Extract the [x, y] coordinate from the center of the cell holding the provided text.  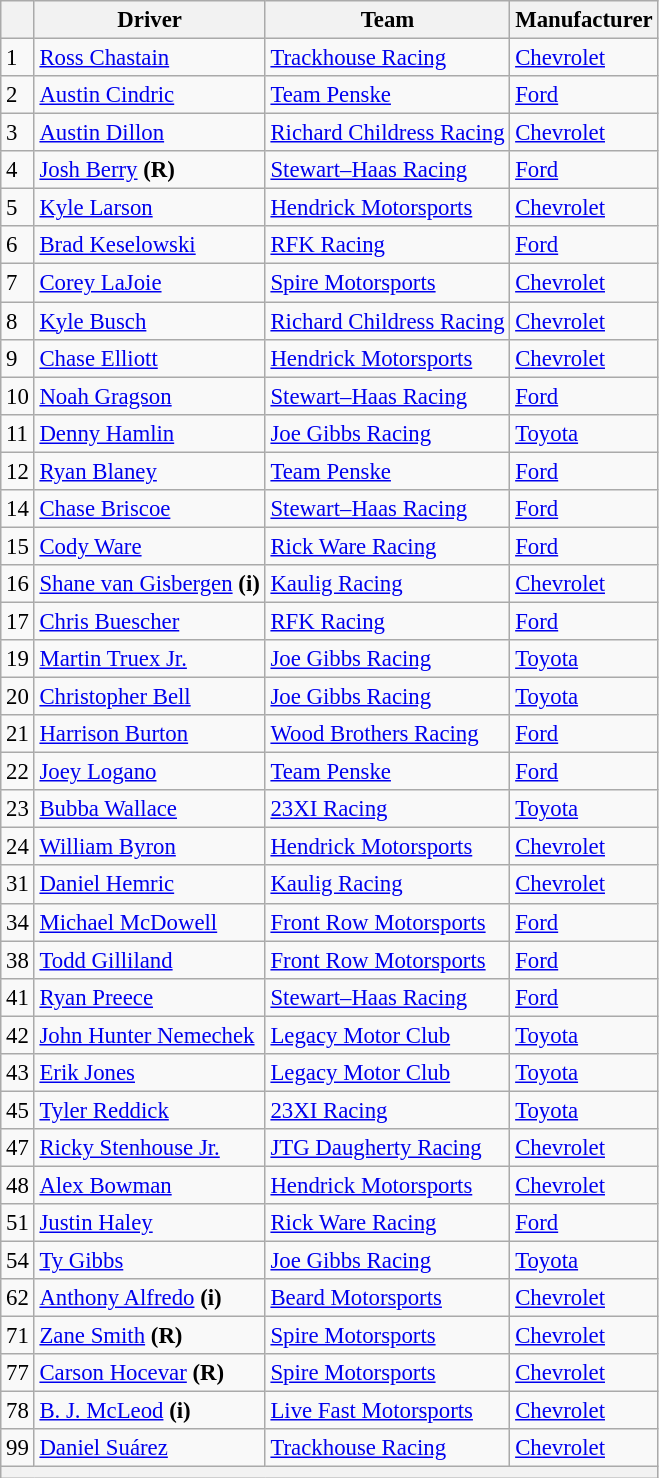
10 [18, 396]
Driver [150, 20]
78 [18, 1411]
Justin Haley [150, 1223]
8 [18, 321]
4 [18, 170]
16 [18, 584]
Kyle Larson [150, 208]
23 [18, 809]
11 [18, 433]
B. J. McLeod (i) [150, 1411]
41 [18, 997]
Daniel Hemric [150, 885]
77 [18, 1373]
9 [18, 358]
Daniel Suárez [150, 1449]
Michael McDowell [150, 922]
Zane Smith (R) [150, 1336]
21 [18, 734]
Chase Briscoe [150, 509]
Harrison Burton [150, 734]
2 [18, 95]
Denny Hamlin [150, 433]
Team [388, 20]
14 [18, 509]
Austin Dillon [150, 133]
Bubba Wallace [150, 809]
Tyler Reddick [150, 1110]
Ryan Preece [150, 997]
John Hunter Nemechek [150, 1035]
24 [18, 847]
5 [18, 208]
7 [18, 283]
Alex Bowman [150, 1185]
Joey Logano [150, 772]
99 [18, 1449]
38 [18, 960]
34 [18, 922]
43 [18, 1073]
12 [18, 471]
Beard Motorsports [388, 1298]
54 [18, 1261]
47 [18, 1148]
Erik Jones [150, 1073]
15 [18, 546]
JTG Daugherty Racing [388, 1148]
Todd Gilliland [150, 960]
22 [18, 772]
Kyle Busch [150, 321]
51 [18, 1223]
William Byron [150, 847]
Live Fast Motorsports [388, 1411]
Corey LaJoie [150, 283]
Manufacturer [584, 20]
48 [18, 1185]
Christopher Bell [150, 697]
Ricky Stenhouse Jr. [150, 1148]
62 [18, 1298]
Josh Berry (R) [150, 170]
20 [18, 697]
42 [18, 1035]
31 [18, 885]
71 [18, 1336]
17 [18, 621]
Noah Gragson [150, 396]
Carson Hocevar (R) [150, 1373]
Wood Brothers Racing [388, 734]
6 [18, 245]
Chase Elliott [150, 358]
Cody Ware [150, 546]
Brad Keselowski [150, 245]
19 [18, 659]
Ty Gibbs [150, 1261]
Austin Cindric [150, 95]
Anthony Alfredo (i) [150, 1298]
Chris Buescher [150, 621]
45 [18, 1110]
Martin Truex Jr. [150, 659]
Shane van Gisbergen (i) [150, 584]
3 [18, 133]
Ross Chastain [150, 58]
Ryan Blaney [150, 471]
1 [18, 58]
